Pinpoint the cell where the given text exists, returning its [x, y] midpoint coordinate. 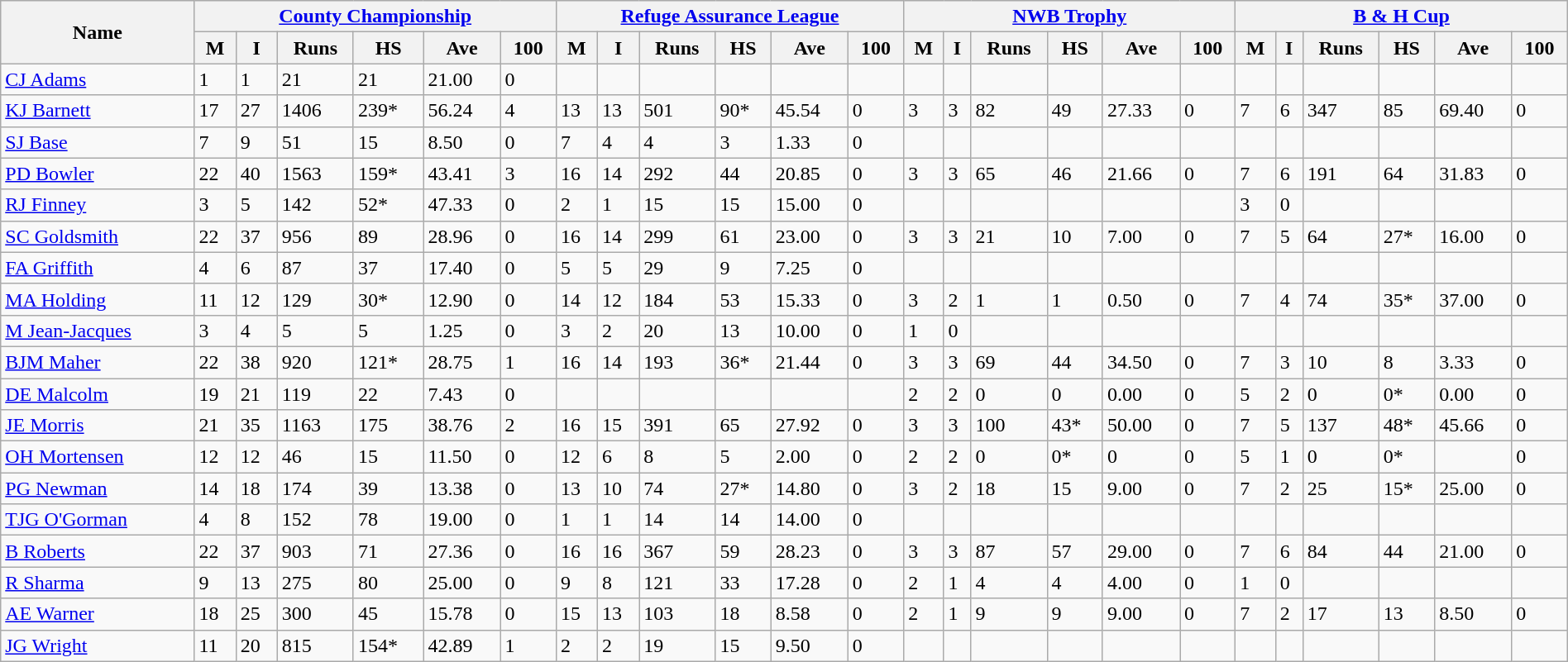
69 [1009, 362]
89 [388, 236]
11.50 [461, 457]
40 [256, 174]
OH Mortensen [98, 457]
56.24 [461, 111]
36* [743, 362]
4.00 [1141, 583]
17.28 [809, 583]
121* [388, 362]
501 [677, 111]
15.33 [809, 299]
3.33 [1474, 362]
County Championship [375, 17]
29.00 [1141, 551]
17.40 [461, 268]
39 [388, 488]
12.90 [461, 299]
292 [677, 174]
815 [315, 645]
FA Griffith [98, 268]
28.23 [809, 551]
80 [388, 583]
275 [315, 583]
7.43 [461, 394]
956 [315, 236]
28.75 [461, 362]
20.85 [809, 174]
33 [743, 583]
50.00 [1141, 426]
14.80 [809, 488]
191 [1341, 174]
JE Morris [98, 426]
903 [315, 551]
347 [1341, 111]
Name [98, 32]
57 [1075, 551]
27.33 [1141, 111]
BJM Maher [98, 362]
B Roberts [98, 551]
103 [677, 614]
0.50 [1141, 299]
29 [677, 268]
15* [1406, 488]
Refuge Assurance League [729, 17]
JG Wright [98, 645]
920 [315, 362]
174 [315, 488]
35* [1406, 299]
15.00 [809, 205]
35 [256, 426]
45.54 [809, 111]
NWB Trophy [1070, 17]
7.00 [1141, 236]
27 [256, 111]
142 [315, 205]
37.00 [1474, 299]
34.50 [1141, 362]
2.00 [809, 457]
61 [743, 236]
1406 [315, 111]
119 [315, 394]
85 [1406, 111]
184 [677, 299]
SJ Base [98, 142]
78 [388, 520]
154* [388, 645]
AE Warner [98, 614]
27.36 [461, 551]
69.40 [1474, 111]
SC Goldsmith [98, 236]
52* [388, 205]
19.00 [461, 520]
RJ Finney [98, 205]
TJG O'Gorman [98, 520]
45 [388, 614]
38.76 [461, 426]
43* [1075, 426]
48* [1406, 426]
10.00 [809, 331]
84 [1341, 551]
82 [1009, 111]
239* [388, 111]
299 [677, 236]
21.44 [809, 362]
193 [677, 362]
21.66 [1141, 174]
43.41 [461, 174]
1.33 [809, 142]
R Sharma [98, 583]
42.89 [461, 645]
MA Holding [98, 299]
38 [256, 362]
53 [743, 299]
16.00 [1474, 236]
129 [315, 299]
51 [315, 142]
9.50 [809, 645]
90* [743, 111]
M Jean-Jacques [98, 331]
59 [743, 551]
CJ Adams [98, 79]
DE Malcolm [98, 394]
27.92 [809, 426]
30* [388, 299]
13.38 [461, 488]
KJ Barnett [98, 111]
152 [315, 520]
PD Bowler [98, 174]
PG Newman [98, 488]
137 [1341, 426]
15.78 [461, 614]
14.00 [809, 520]
391 [677, 426]
B & H Cup [1401, 17]
159* [388, 174]
31.83 [1474, 174]
7.25 [809, 268]
45.66 [1474, 426]
1563 [315, 174]
28.96 [461, 236]
47.33 [461, 205]
8.58 [809, 614]
300 [315, 614]
1163 [315, 426]
367 [677, 551]
23.00 [809, 236]
49 [1075, 111]
1.25 [461, 331]
121 [677, 583]
71 [388, 551]
175 [388, 426]
